Identify which cell holds the provided text, then report its [x, y] central coordinate. 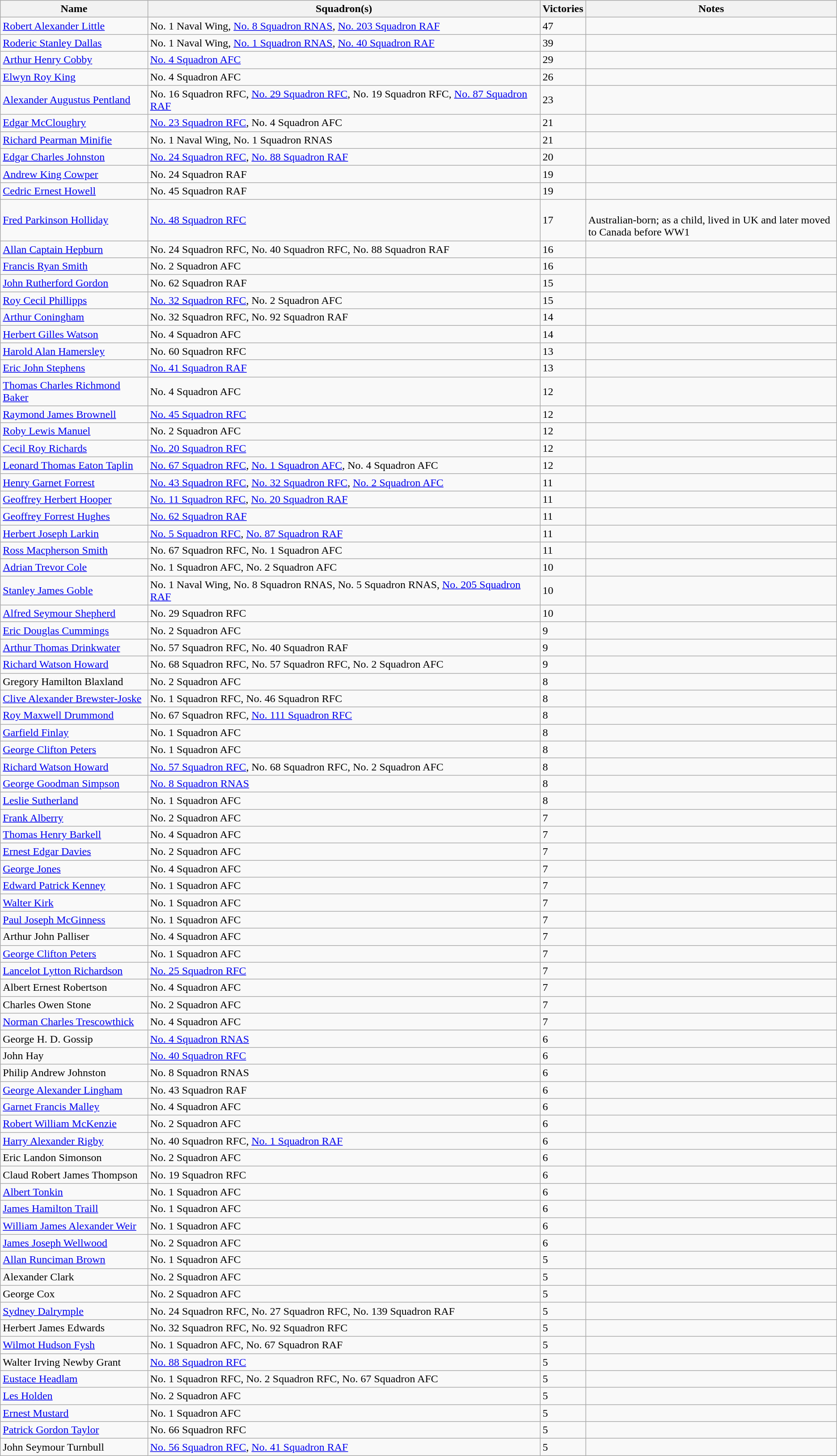
Cedric Ernest Howell [74, 191]
No. 67 Squadron RFC, No. 1 Squadron AFC [344, 551]
Eric John Stephens [74, 368]
No. 1 Naval Wing, No. 1 Squadron RNAS [344, 140]
Eric Douglas Cummings [74, 631]
Arthur Coningham [74, 317]
Herbert Gilles Watson [74, 334]
Arthur Thomas Drinkwater [74, 648]
No. 48 Squadron RFC [344, 220]
No. 25 Squadron RFC [344, 971]
No. 32 Squadron RFC, No. 2 Squadron AFC [344, 300]
No. 20 Squadron RFC [344, 448]
No. 40 Squadron RFC [344, 1056]
No. 32 Squadron RFC, No. 92 Squadron RAF [344, 317]
Geoffrey Forrest Hughes [74, 516]
No. 4 Squadron RNAS [344, 1039]
No. 41 Squadron RAF [344, 368]
Raymond James Brownell [74, 414]
No. 57 Squadron RFC, No. 68 Squadron RFC, No. 2 Squadron AFC [344, 766]
Arthur Henry Cobby [74, 60]
No. 1 Naval Wing, No. 8 Squadron RNAS, No. 203 Squadron RAF [344, 26]
No. 67 Squadron RFC, No. 1 Squadron AFC, No. 4 Squadron AFC [344, 465]
Eustace Headlam [74, 1379]
James Hamilton Traill [74, 1209]
20 [563, 157]
Albert Ernest Robertson [74, 988]
John Seymour Turnbull [74, 1447]
Harry Alexander Rigby [74, 1141]
Geoffrey Herbert Hooper [74, 499]
No. 24 Squadron RAF [344, 174]
39 [563, 43]
Alfred Seymour Shepherd [74, 614]
No. 32 Squadron RFC, No. 92 Squadron RFC [344, 1328]
William James Alexander Weir [74, 1226]
Fred Parkinson Holliday [74, 220]
No. 68 Squadron RFC, No. 57 Squadron RFC, No. 2 Squadron AFC [344, 665]
Richard Pearman Minifie [74, 140]
Clive Alexander Brewster-Joske [74, 699]
No. 1 Squadron RFC, No. 2 Squadron RFC, No. 67 Squadron AFC [344, 1379]
No. 5 Squadron RFC, No. 87 Squadron RAF [344, 533]
No. 24 Squadron RFC, No. 88 Squadron RAF [344, 157]
Robert Alexander Little [74, 26]
Allan Runciman Brown [74, 1260]
Roy Maxwell Drummond [74, 715]
Leslie Sutherland [74, 800]
John Hay [74, 1056]
Alexander Augustus Pentland [74, 100]
Allan Captain Hepburn [74, 249]
Ernest Mustard [74, 1413]
Philip Andrew Johnston [74, 1073]
Edward Patrick Kenney [74, 886]
George H. D. Gossip [74, 1039]
Ross Macpherson Smith [74, 551]
George Jones [74, 869]
Alexander Clark [74, 1277]
Herbert Joseph Larkin [74, 533]
Roderic Stanley Dallas [74, 43]
No. 11 Squadron RFC, No. 20 Squadron RAF [344, 499]
Name [74, 9]
26 [563, 77]
Patrick Gordon Taylor [74, 1430]
23 [563, 100]
Walter Kirk [74, 903]
Victories [563, 9]
No. 45 Squadron RAF [344, 191]
No. 60 Squadron RFC [344, 351]
James Joseph Wellwood [74, 1243]
No. 1 Squadron AFC, No. 2 Squadron AFC [344, 568]
No. 1 Squadron AFC, No. 67 Squadron RAF [344, 1345]
No. 45 Squadron RFC [344, 414]
No. 57 Squadron RFC, No. 40 Squadron RAF [344, 648]
Lancelot Lytton Richardson [74, 971]
No. 24 Squadron RFC, No. 40 Squadron RFC, No. 88 Squadron RAF [344, 249]
George Cox [74, 1294]
No. 24 Squadron RFC, No. 27 Squadron RFC, No. 139 Squadron RAF [344, 1311]
Eric Landon Simonson [74, 1158]
No. 40 Squadron RFC, No. 1 Squadron RAF [344, 1141]
No. 29 Squadron RFC [344, 614]
No. 67 Squadron RFC, No. 111 Squadron RFC [344, 715]
Notes [711, 9]
Garnet Francis Malley [74, 1107]
No. 1 Naval Wing, No. 1 Squadron RNAS, No. 40 Squadron RAF [344, 43]
Squadron(s) [344, 9]
George Alexander Lingham [74, 1090]
George Goodman Simpson [74, 783]
Les Holden [74, 1396]
Roby Lewis Manuel [74, 431]
Andrew King Cowper [74, 174]
Arthur John Palliser [74, 937]
Claud Robert James Thompson [74, 1175]
No. 19 Squadron RFC [344, 1175]
Harold Alan Hamersley [74, 351]
Elwyn Roy King [74, 77]
Garfield Finlay [74, 732]
Charles Owen Stone [74, 1005]
John Rutherford Gordon [74, 283]
Stanley James Goble [74, 591]
No. 23 Squadron RFC, No. 4 Squadron AFC [344, 123]
47 [563, 26]
Herbert James Edwards [74, 1328]
Cecil Roy Richards [74, 448]
Albert Tonkin [74, 1192]
Edgar Charles Johnston [74, 157]
No. 43 Squadron RFC, No. 32 Squadron RFC, No. 2 Squadron AFC [344, 482]
No. 16 Squadron RFC, No. 29 Squadron RFC, No. 19 Squadron RFC, No. 87 Squadron RAF [344, 100]
No. 66 Squadron RFC [344, 1430]
Thomas Charles Richmond Baker [74, 391]
No. 56 Squadron RFC, No. 41 Squadron RAF [344, 1447]
No. 88 Squadron RFC [344, 1362]
No. 43 Squadron RAF [344, 1090]
Robert William McKenzie [74, 1124]
Edgar McCloughry [74, 123]
No. 1 Squadron RFC, No. 46 Squadron RFC [344, 699]
Henry Garnet Forrest [74, 482]
No. 1 Naval Wing, No. 8 Squadron RNAS, No. 5 Squadron RNAS, No. 205 Squadron RAF [344, 591]
Wilmot Hudson Fysh [74, 1345]
Roy Cecil Phillipps [74, 300]
29 [563, 60]
Walter Irving Newby Grant [74, 1362]
Sydney Dalrymple [74, 1311]
Adrian Trevor Cole [74, 568]
Leonard Thomas Eaton Taplin [74, 465]
Ernest Edgar Davies [74, 852]
Paul Joseph McGinness [74, 920]
Norman Charles Trescowthick [74, 1022]
17 [563, 220]
Frank Alberry [74, 817]
Francis Ryan Smith [74, 266]
Gregory Hamilton Blaxland [74, 682]
Australian-born; as a child, lived in UK and later moved to Canada before WW1 [711, 220]
Thomas Henry Barkell [74, 835]
